Extract the (X, Y) coordinate from the center of the cell holding the provided text.  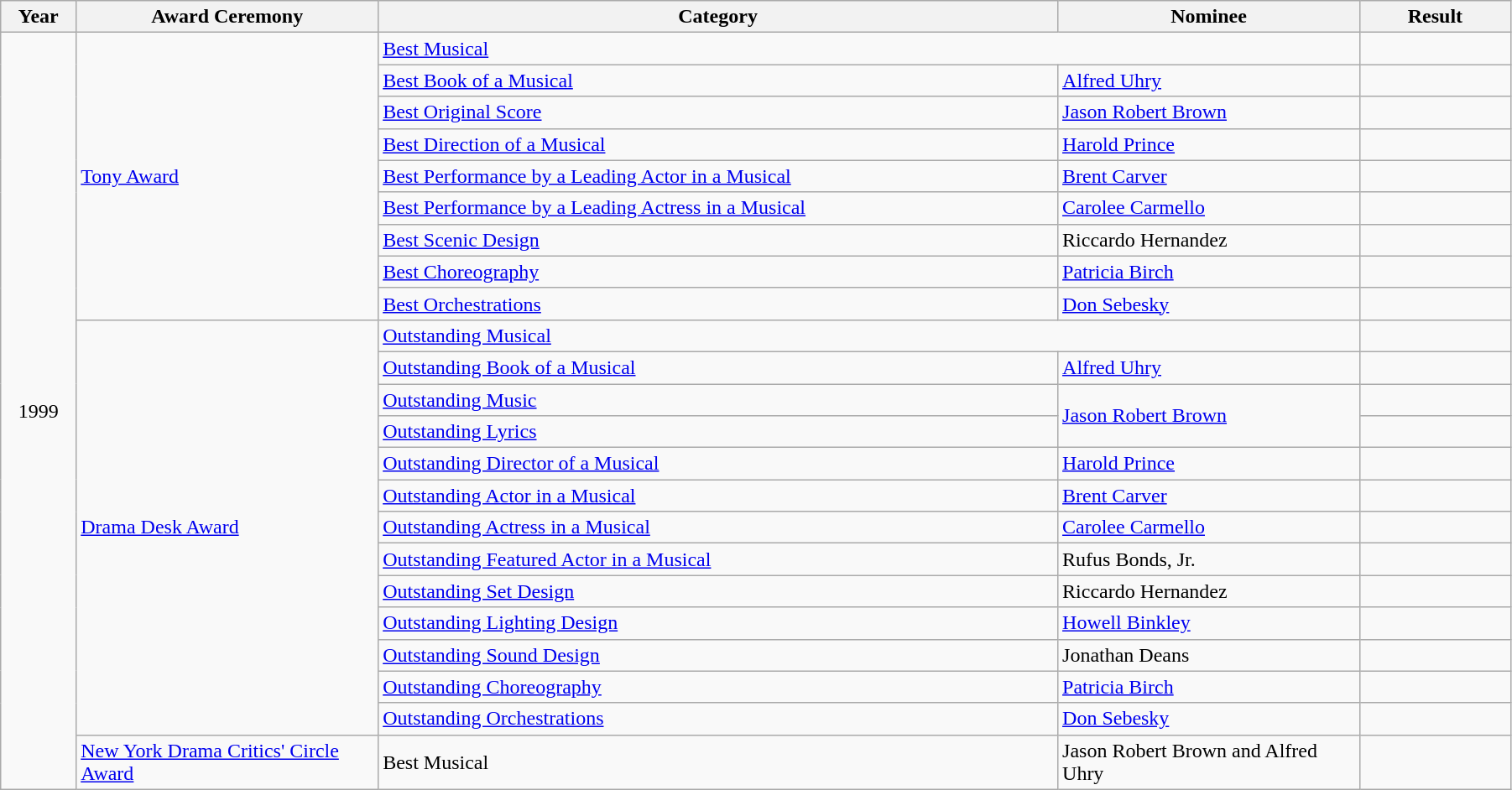
Outstanding Book of a Musical (718, 367)
Outstanding Featured Actor in a Musical (718, 559)
Outstanding Set Design (718, 591)
Best Book of a Musical (718, 81)
Tony Award (227, 176)
Outstanding Music (718, 400)
1999 (39, 411)
Jonathan Deans (1209, 655)
Outstanding Sound Design (718, 655)
New York Drama Critics' Circle Award (227, 761)
Best Choreography (718, 272)
Drama Desk Award (227, 527)
Best Direction of a Musical (718, 144)
Category (718, 17)
Rufus Bonds, Jr. (1209, 559)
Jason Robert Brown and Alfred Uhry (1209, 761)
Result (1435, 17)
Outstanding Musical (869, 335)
Outstanding Orchestrations (718, 719)
Best Orchestrations (718, 304)
Howell Binkley (1209, 623)
Outstanding Actor in a Musical (718, 496)
Outstanding Choreography (718, 687)
Year (39, 17)
Outstanding Lyrics (718, 432)
Best Performance by a Leading Actress in a Musical (718, 208)
Outstanding Actress in a Musical (718, 528)
Nominee (1209, 17)
Best Original Score (718, 112)
Best Performance by a Leading Actor in a Musical (718, 176)
Award Ceremony (227, 17)
Outstanding Director of a Musical (718, 464)
Outstanding Lighting Design (718, 623)
Best Scenic Design (718, 240)
